Find where the given text appears and provide that cell's center as (x, y) coordinate. 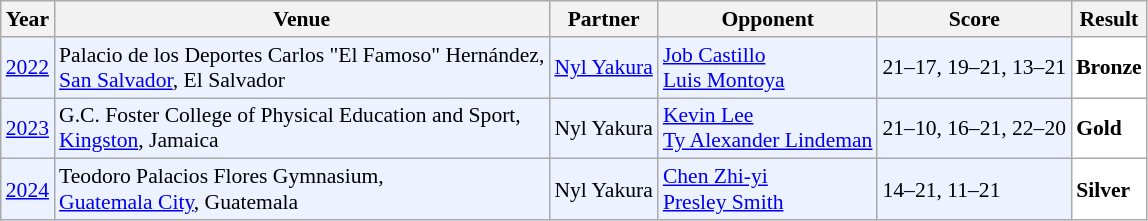
2023 (28, 128)
2022 (28, 68)
Opponent (768, 19)
Kevin Lee Ty Alexander Lindeman (768, 128)
14–21, 11–21 (974, 190)
Score (974, 19)
Venue (302, 19)
Silver (1109, 190)
Job Castillo Luis Montoya (768, 68)
2024 (28, 190)
Partner (603, 19)
G.C. Foster College of Physical Education and Sport,Kingston, Jamaica (302, 128)
Palacio de los Deportes Carlos "El Famoso" Hernández,San Salvador, El Salvador (302, 68)
Result (1109, 19)
Chen Zhi-yi Presley Smith (768, 190)
Bronze (1109, 68)
Gold (1109, 128)
Teodoro Palacios Flores Gymnasium,Guatemala City, Guatemala (302, 190)
21–17, 19–21, 13–21 (974, 68)
21–10, 16–21, 22–20 (974, 128)
Year (28, 19)
